Return the [x, y] coordinate for the center point of the cell that contains the specified text.  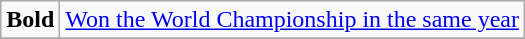
Bold [30, 20]
Won the World Championship in the same year [292, 20]
